Scan for the cell matching the given text and deliver its (x, y) coordinate at center. 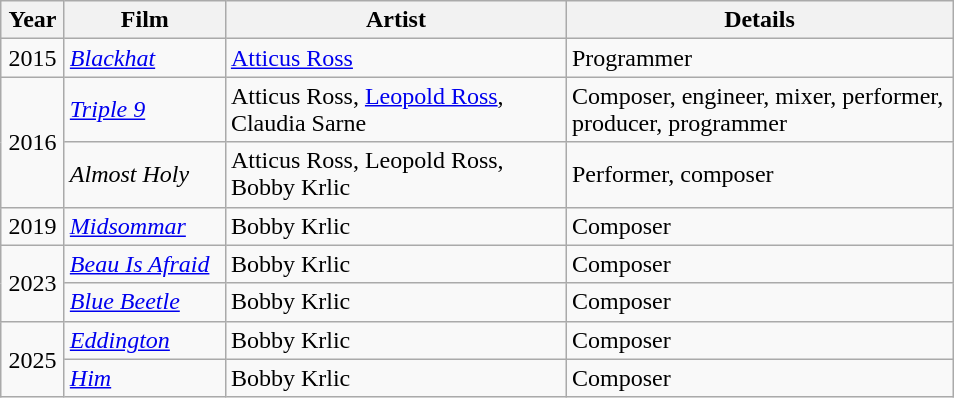
Blackhat (144, 58)
Him (144, 378)
Performer, composer (759, 174)
2023 (33, 283)
Atticus Ross, Leopold Ross, Claudia Sarne (396, 110)
Composer, engineer, mixer, performer, producer, programmer (759, 110)
2025 (33, 359)
Details (759, 20)
Midsommar (144, 226)
2015 (33, 58)
Film (144, 20)
Atticus Ross (396, 58)
Almost Holy (144, 174)
Blue Beetle (144, 302)
Eddington (144, 340)
Programmer (759, 58)
Year (33, 20)
2016 (33, 142)
Artist (396, 20)
Beau Is Afraid (144, 264)
2019 (33, 226)
Atticus Ross, Leopold Ross, Bobby Krlic (396, 174)
Triple 9 (144, 110)
